Output the (X, Y) coordinate of the center of the cell containing the given text.  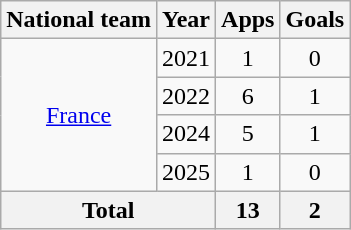
Year (186, 20)
2025 (186, 172)
Goals (315, 20)
13 (248, 210)
2024 (186, 134)
2 (315, 210)
2022 (186, 96)
National team (79, 20)
2021 (186, 58)
6 (248, 96)
Apps (248, 20)
France (79, 115)
Total (108, 210)
5 (248, 134)
